Locate the cell with the specified text and output its [x, y] center coordinate. 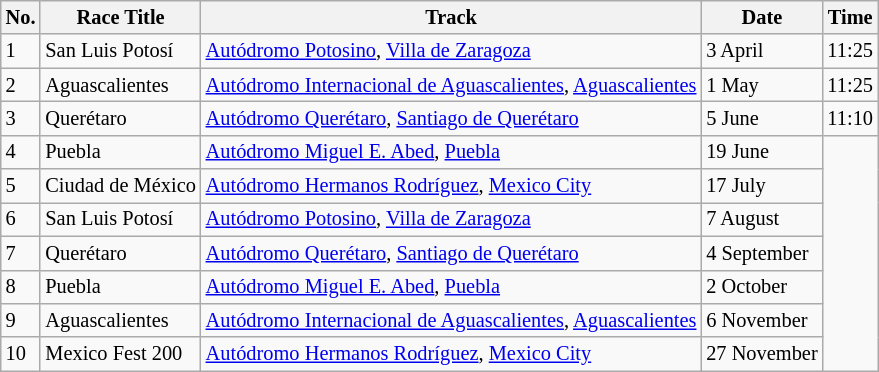
4 September [762, 253]
8 [21, 287]
Track [452, 17]
1 May [762, 85]
Time [850, 17]
9 [21, 320]
Mexico Fest 200 [120, 354]
3 [21, 118]
17 July [762, 186]
Ciudad de México [120, 186]
5 June [762, 118]
5 [21, 186]
19 June [762, 152]
No. [21, 17]
Date [762, 17]
2 October [762, 287]
2 [21, 85]
7 [21, 253]
1 [21, 51]
10 [21, 354]
27 November [762, 354]
6 [21, 219]
4 [21, 152]
7 August [762, 219]
Race Title [120, 17]
3 April [762, 51]
6 November [762, 320]
11:10 [850, 118]
